For the text-containing cell, return its midpoint in (x, y) coordinate format. 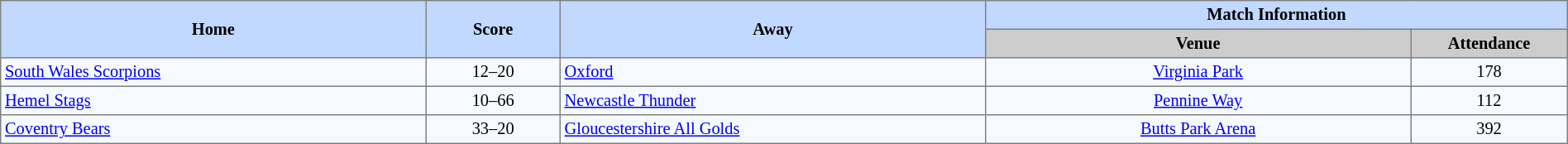
178 (1489, 72)
Oxford (772, 72)
33–20 (493, 129)
Coventry Bears (213, 129)
392 (1489, 129)
Newcastle Thunder (772, 100)
Score (493, 30)
Pennine Way (1198, 100)
Venue (1198, 43)
Virginia Park (1198, 72)
Home (213, 30)
Gloucestershire All Golds (772, 129)
112 (1489, 100)
Hemel Stags (213, 100)
Butts Park Arena (1198, 129)
12–20 (493, 72)
South Wales Scorpions (213, 72)
Match Information (1277, 15)
Attendance (1489, 43)
Away (772, 30)
10–66 (493, 100)
